Identify which cell holds the provided text, then report its (X, Y) central coordinate. 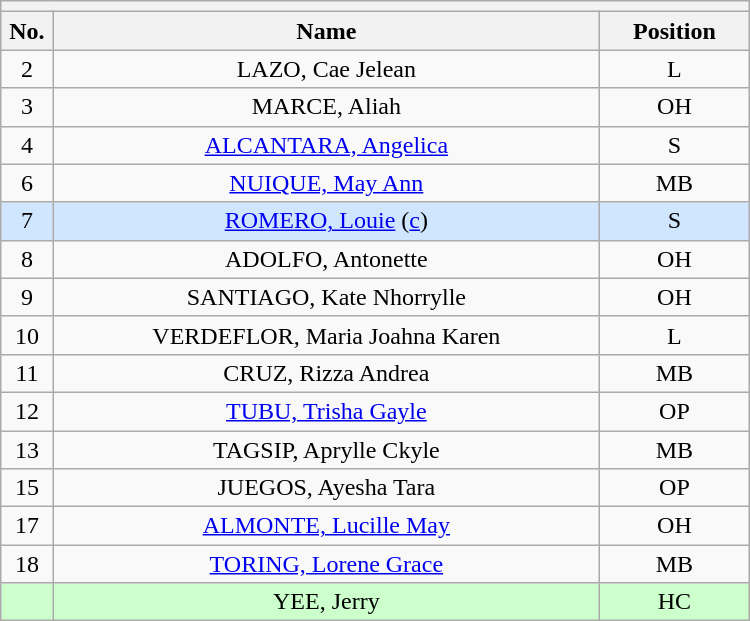
TUBU, Trisha Gayle (326, 411)
3 (27, 107)
VERDEFLOR, Maria Joahna Karen (326, 335)
18 (27, 564)
MARCE, Aliah (326, 107)
9 (27, 297)
4 (27, 145)
TORING, Lorene Grace (326, 564)
6 (27, 183)
Position (675, 31)
ADOLFO, Antonette (326, 259)
11 (27, 373)
HC (675, 602)
TAGSIP, Aprylle Ckyle (326, 449)
YEE, Jerry (326, 602)
SANTIAGO, Kate Nhorrylle (326, 297)
12 (27, 411)
15 (27, 488)
10 (27, 335)
No. (27, 31)
Name (326, 31)
2 (27, 69)
ALMONTE, Lucille May (326, 526)
8 (27, 259)
CRUZ, Rizza Andrea (326, 373)
13 (27, 449)
ROMERO, Louie (c) (326, 221)
17 (27, 526)
LAZO, Cae Jelean (326, 69)
NUIQUE, May Ann (326, 183)
ALCANTARA, Angelica (326, 145)
JUEGOS, Ayesha Tara (326, 488)
7 (27, 221)
